Find where the given text appears and provide that cell's center as (X, Y) coordinate. 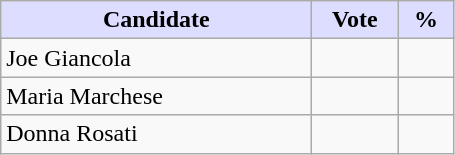
Joe Giancola (156, 58)
Donna Rosati (156, 134)
% (426, 20)
Vote (355, 20)
Candidate (156, 20)
Maria Marchese (156, 96)
